From the cell containing the given text, extract its center point as (X, Y) coordinate. 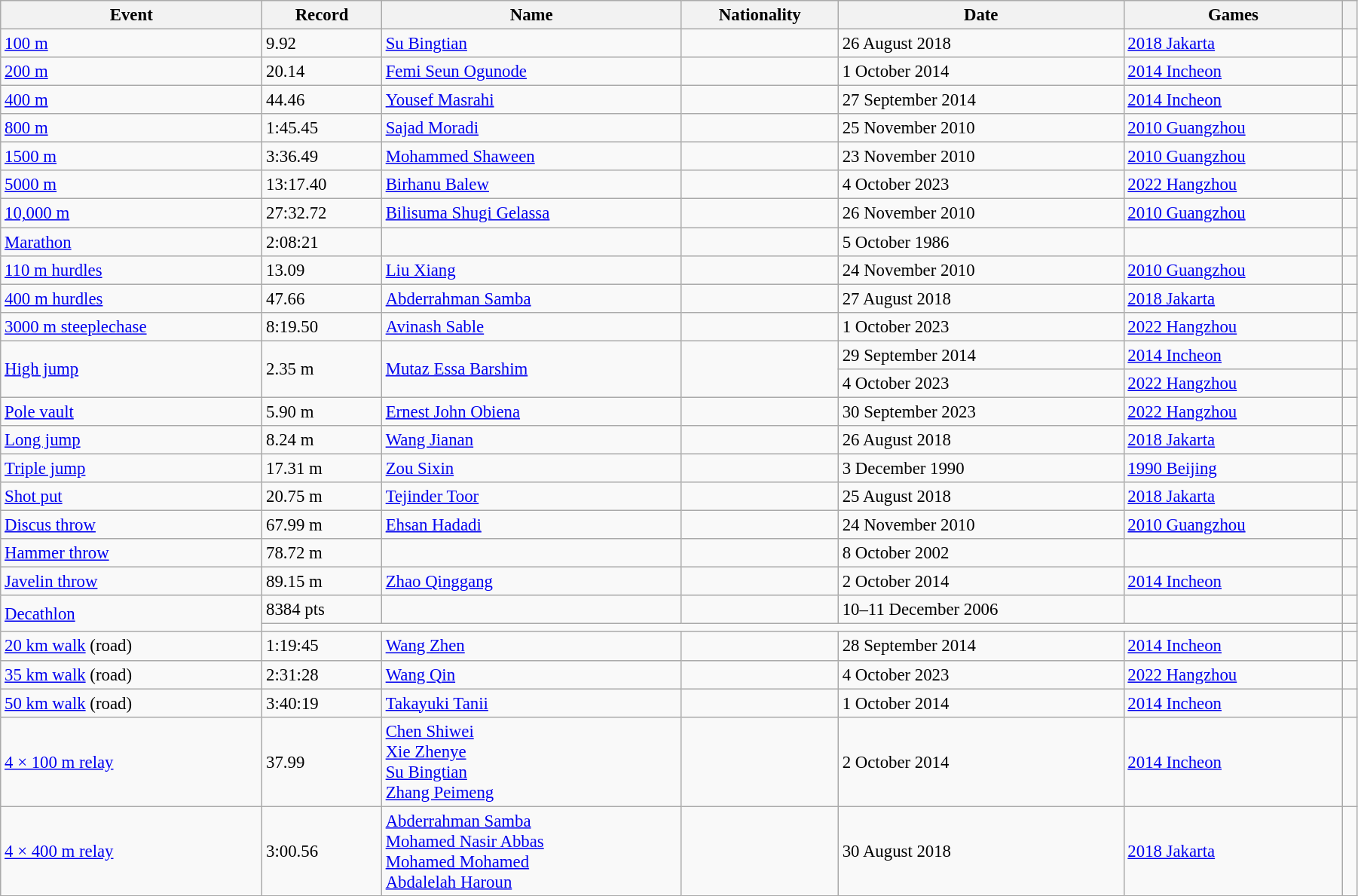
Su Bingtian (531, 44)
8384 pts (323, 610)
Nationality (760, 15)
Bilisuma Shugi Gelassa (531, 213)
800 m (131, 128)
25 November 2010 (981, 128)
37.99 (323, 761)
47.66 (323, 298)
Record (323, 15)
Date (981, 15)
3 December 1990 (981, 468)
30 September 2023 (981, 411)
Liu Xiang (531, 270)
Wang Jianan (531, 440)
Zou Sixin (531, 468)
Yousef Masrahi (531, 100)
67.99 m (323, 525)
Name (531, 15)
Triple jump (131, 468)
50 km walk (road) (131, 703)
78.72 m (323, 553)
2.35 m (323, 369)
8 October 2002 (981, 553)
Femi Seun Ogunode (531, 72)
27:32.72 (323, 213)
Marathon (131, 242)
9.92 (323, 44)
Takayuki Tanii (531, 703)
5000 m (131, 185)
400 m hurdles (131, 298)
35 km walk (road) (131, 674)
400 m (131, 100)
25 August 2018 (981, 497)
44.46 (323, 100)
Hammer throw (131, 553)
5 October 1986 (981, 242)
8.24 m (323, 440)
26 November 2010 (981, 213)
Pole vault (131, 411)
100 m (131, 44)
Abderrahman Samba (531, 298)
20.75 m (323, 497)
High jump (131, 369)
2:08:21 (323, 242)
Games (1233, 15)
29 September 2014 (981, 355)
Tejinder Toor (531, 497)
27 September 2014 (981, 100)
1:19:45 (323, 647)
1500 m (131, 157)
2:31:28 (323, 674)
Shot put (131, 497)
8:19.50 (323, 326)
Javelin throw (131, 582)
Abderrahman SambaMohamed Nasir AbbasMohamed MohamedAbdalelah Haroun (531, 852)
3:36.49 (323, 157)
17.31 m (323, 468)
1 October 2023 (981, 326)
Zhao Qinggang (531, 582)
3:40:19 (323, 703)
Sajad Moradi (531, 128)
1990 Beijing (1233, 468)
23 November 2010 (981, 157)
Ehsan Hadadi (531, 525)
13.09 (323, 270)
20.14 (323, 72)
Wang Qin (531, 674)
27 August 2018 (981, 298)
Chen ShiweiXie ZhenyeSu BingtianZhang Peimeng (531, 761)
Ernest John Obiena (531, 411)
30 August 2018 (981, 852)
200 m (131, 72)
Event (131, 15)
3:00.56 (323, 852)
28 September 2014 (981, 647)
13:17.40 (323, 185)
Birhanu Balew (531, 185)
Avinash Sable (531, 326)
Mutaz Essa Barshim (531, 369)
Decathlon (131, 613)
4 × 400 m relay (131, 852)
Wang Zhen (531, 647)
3000 m steeplechase (131, 326)
Long jump (131, 440)
89.15 m (323, 582)
Mohammed Shaween (531, 157)
10,000 m (131, 213)
10–11 December 2006 (981, 610)
110 m hurdles (131, 270)
4 × 100 m relay (131, 761)
1:45.45 (323, 128)
20 km walk (road) (131, 647)
5.90 m (323, 411)
Discus throw (131, 525)
